Return the [X, Y] coordinate for the center point of the cell that contains the specified text.  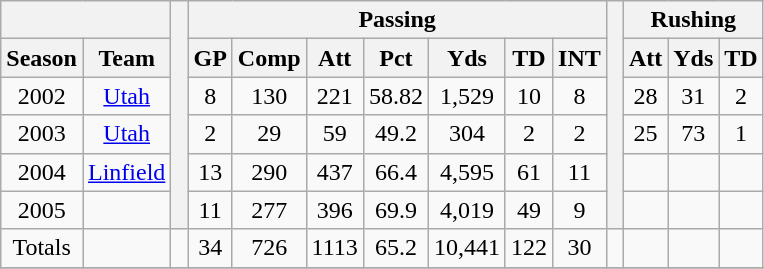
61 [528, 172]
10 [528, 96]
Pct [396, 58]
122 [528, 248]
13 [210, 172]
Totals [42, 248]
25 [645, 134]
28 [645, 96]
Linfield [126, 172]
73 [694, 134]
66.4 [396, 172]
726 [269, 248]
Team [126, 58]
58.82 [396, 96]
9 [580, 210]
Passing [397, 20]
290 [269, 172]
304 [466, 134]
10,441 [466, 248]
2005 [42, 210]
59 [334, 134]
Season [42, 58]
31 [694, 96]
Rushing [693, 20]
49 [528, 210]
130 [269, 96]
Comp [269, 58]
2003 [42, 134]
69.9 [396, 210]
INT [580, 58]
221 [334, 96]
277 [269, 210]
2004 [42, 172]
GP [210, 58]
30 [580, 248]
1,529 [466, 96]
437 [334, 172]
65.2 [396, 248]
1 [741, 134]
1113 [334, 248]
4,019 [466, 210]
396 [334, 210]
34 [210, 248]
29 [269, 134]
2002 [42, 96]
49.2 [396, 134]
4,595 [466, 172]
